Extract the [x, y] coordinate from the center of the cell holding the provided text.  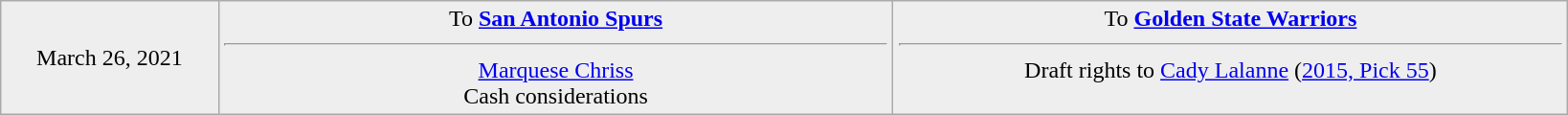
To Golden State WarriorsDraft rights to Cady Lalanne (2015, Pick 55) [1231, 57]
To San Antonio SpursMarquese ChrissCash considerations [555, 57]
March 26, 2021 [109, 57]
